Search for the cell housing the specified text and yield its [x, y] center coordinate. 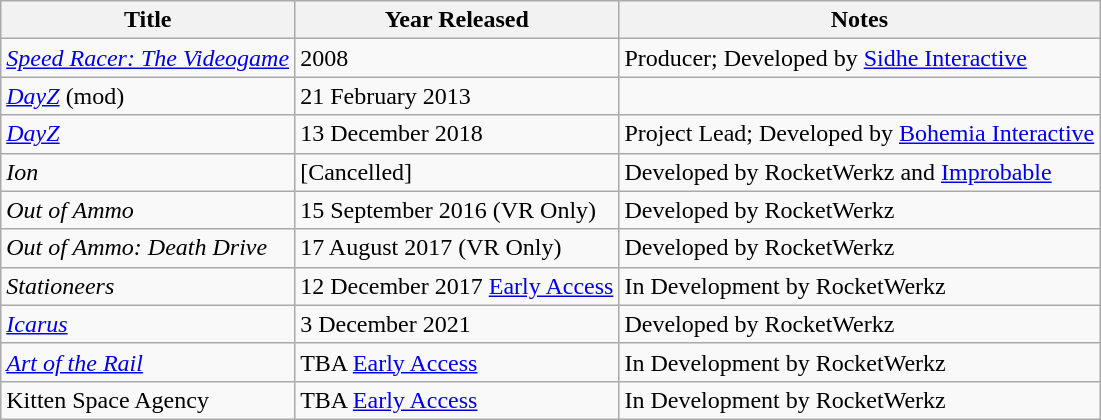
Art of the Rail [148, 362]
Year Released [457, 20]
Developed by RocketWerkz and Improbable [860, 172]
15 September 2016 (VR Only) [457, 210]
13 December 2018 [457, 134]
21 February 2013 [457, 96]
Out of Ammo [148, 210]
Notes [860, 20]
Project Lead; Developed by Bohemia Interactive [860, 134]
Out of Ammo: Death Drive [148, 248]
Ion [148, 172]
Kitten Space Agency [148, 400]
2008 [457, 58]
[Cancelled] [457, 172]
Speed Racer: The Videogame [148, 58]
Icarus [148, 324]
Producer; Developed by Sidhe Interactive [860, 58]
DayZ (mod) [148, 96]
Title [148, 20]
Stationeers [148, 286]
12 December 2017 Early Access [457, 286]
DayZ [148, 134]
3 December 2021 [457, 324]
17 August 2017 (VR Only) [457, 248]
